Capture the cell that displays the provided text and extract its [x, y] central coordinate. 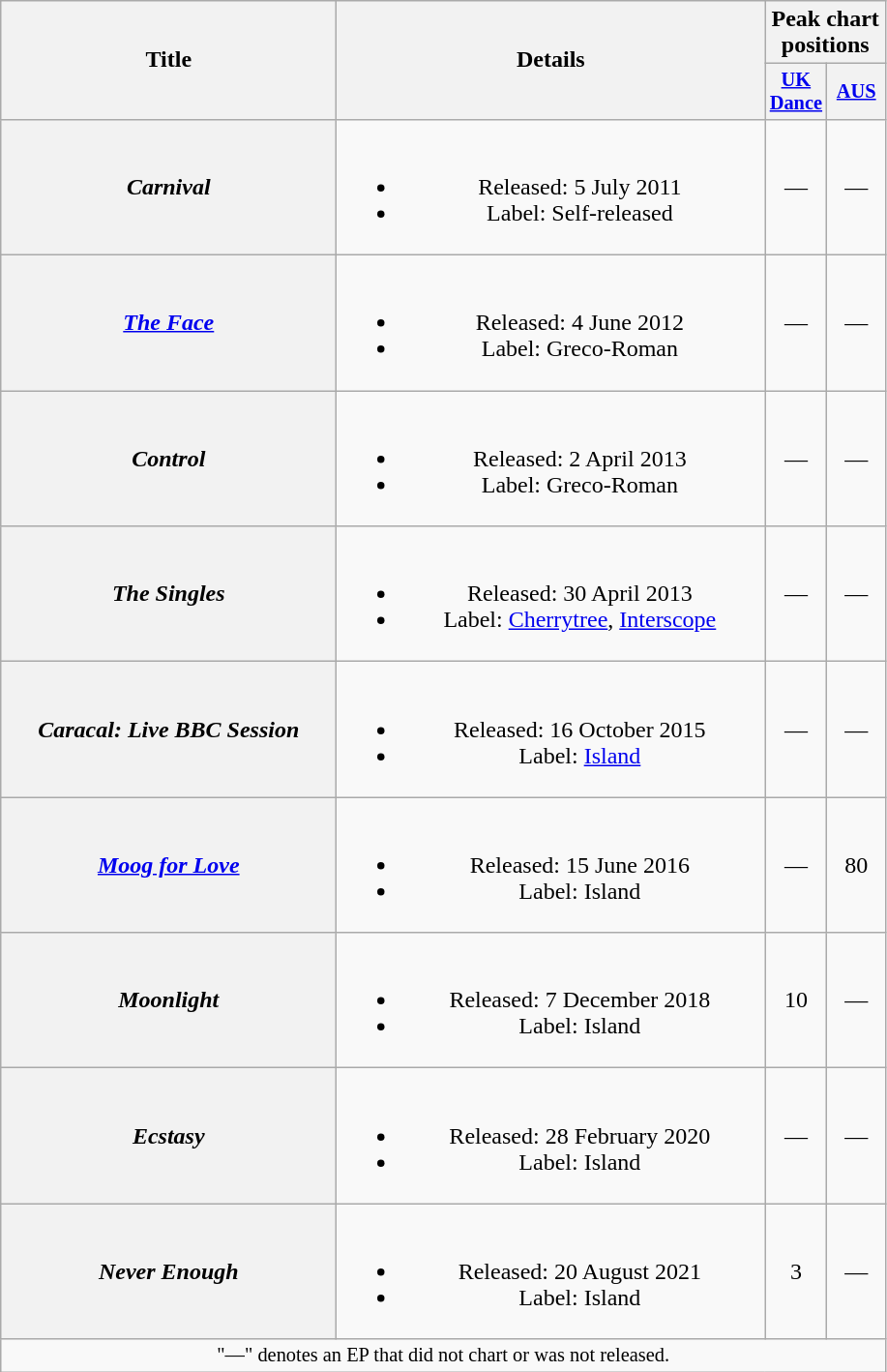
Released: 7 December 2018Label: Island [551, 1000]
Peak chart positions [826, 33]
AUS [857, 92]
Released: 20 August 2021Label: Island [551, 1271]
The Singles [168, 594]
3 [796, 1271]
Moonlight [168, 1000]
Never Enough [168, 1271]
Carnival [168, 187]
Details [551, 60]
UKDance [796, 92]
Ecstasy [168, 1136]
The Face [168, 323]
Released: 16 October 2015Label: Island [551, 730]
Released: 28 February 2020Label: Island [551, 1136]
10 [796, 1000]
Title [168, 60]
Released: 15 June 2016Label: Island [551, 865]
Released: 30 April 2013Label: Cherrytree, Interscope [551, 594]
Control [168, 459]
Released: 5 July 2011Label: Self-released [551, 187]
Released: 2 April 2013Label: Greco-Roman [551, 459]
80 [857, 865]
"—" denotes an EP that did not chart or was not released. [443, 1356]
Moog for Love [168, 865]
Caracal: Live BBC Session [168, 730]
Released: 4 June 2012Label: Greco-Roman [551, 323]
